Search for the cell housing the specified text and yield its [X, Y] center coordinate. 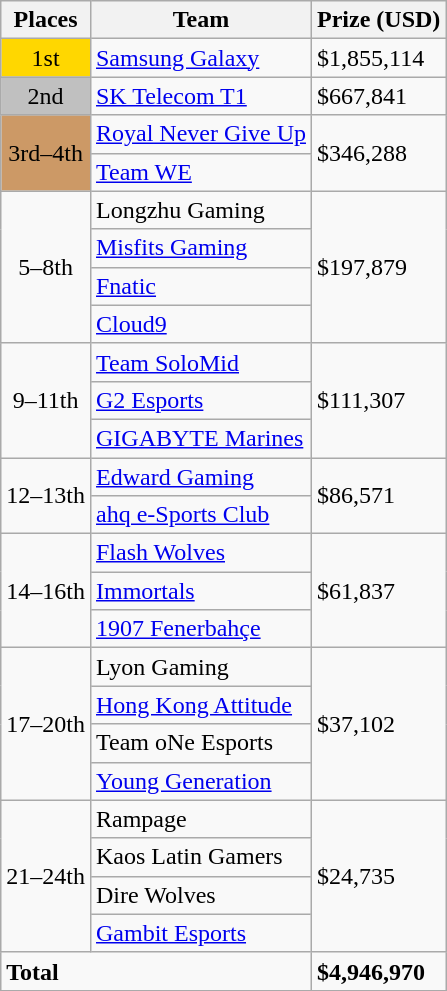
$37,102 [379, 724]
Kaos Latin Gamers [200, 857]
5–8th [46, 267]
Team WE [200, 172]
Fnatic [200, 286]
Prize (USD) [379, 20]
Total [156, 971]
Gambit Esports [200, 933]
Hong Kong Attitude [200, 705]
ahq e-Sports Club [200, 515]
Places [46, 20]
Misfits Gaming [200, 248]
Royal Never Give Up [200, 134]
$61,837 [379, 591]
Young Generation [200, 781]
Rampage [200, 819]
$4,946,970 [379, 971]
$86,571 [379, 496]
$667,841 [379, 96]
Longzhu Gaming [200, 210]
Dire Wolves [200, 895]
Flash Wolves [200, 553]
12–13th [46, 496]
1907 Fenerbahçe [200, 629]
SK Telecom T1 [200, 96]
$346,288 [379, 153]
Team [200, 20]
21–24th [46, 876]
$1,855,114 [379, 58]
Immortals [200, 591]
Team oNe Esports [200, 743]
$197,879 [379, 267]
2nd [46, 96]
G2 Esports [200, 400]
GIGABYTE Marines [200, 438]
Cloud9 [200, 324]
Team SoloMid [200, 362]
3rd–4th [46, 153]
$24,735 [379, 876]
Lyon Gaming [200, 667]
$111,307 [379, 400]
9–11th [46, 400]
Samsung Galaxy [200, 58]
Edward Gaming [200, 477]
14–16th [46, 591]
1st [46, 58]
17–20th [46, 724]
